Find where the given text appears and provide that cell's center as (x, y) coordinate. 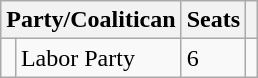
6 (213, 58)
Labor Party (98, 58)
Party/Coalitican (91, 20)
Seats (213, 20)
